Return the [X, Y] coordinate for the center point of the cell that contains the specified text.  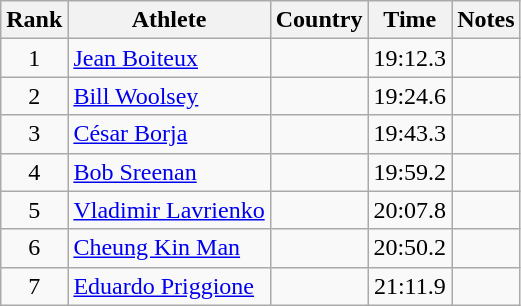
Time [410, 20]
Cheung Kin Man [169, 248]
21:11.9 [410, 286]
Bob Sreenan [169, 172]
Eduardo Priggione [169, 286]
1 [34, 58]
Athlete [169, 20]
7 [34, 286]
5 [34, 210]
Vladimir Lavrienko [169, 210]
3 [34, 134]
Jean Boiteux [169, 58]
Rank [34, 20]
Notes [486, 20]
19:43.3 [410, 134]
19:12.3 [410, 58]
César Borja [169, 134]
Country [319, 20]
19:59.2 [410, 172]
Bill Woolsey [169, 96]
20:07.8 [410, 210]
2 [34, 96]
6 [34, 248]
4 [34, 172]
19:24.6 [410, 96]
20:50.2 [410, 248]
